Extract the [x, y] coordinate from the center of the cell holding the provided text.  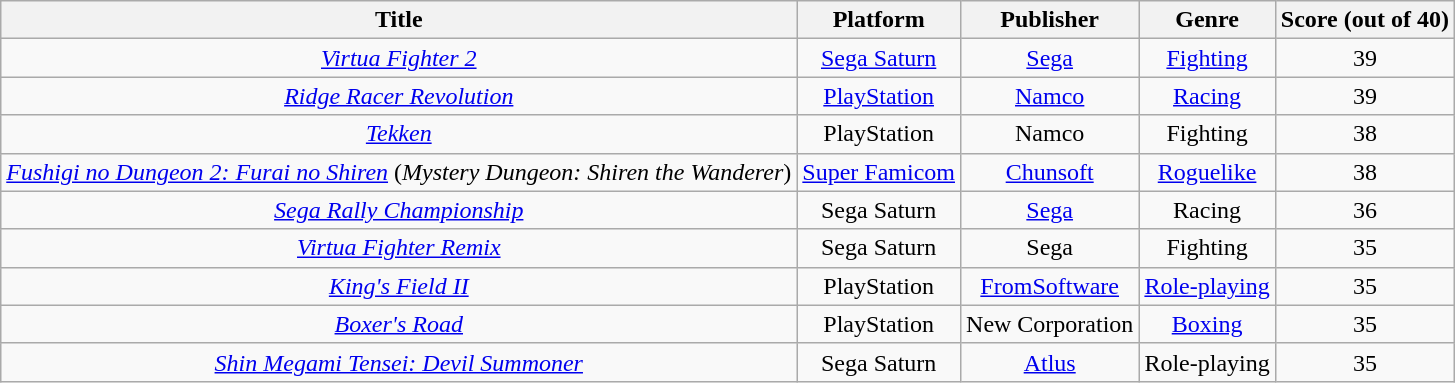
Shin Megami Tensei: Devil Summoner [399, 362]
Title [399, 20]
Boxer's Road [399, 324]
Boxing [1207, 324]
Sega Rally Championship [399, 210]
Super Famicom [879, 172]
Roguelike [1207, 172]
Publisher [1050, 20]
New Corporation [1050, 324]
Fushigi no Dungeon 2: Furai no Shiren (Mystery Dungeon: Shiren the Wanderer) [399, 172]
Atlus [1050, 362]
Ridge Racer Revolution [399, 96]
36 [1364, 210]
Genre [1207, 20]
Score (out of 40) [1364, 20]
Virtua Fighter 2 [399, 58]
King's Field II [399, 286]
Tekken [399, 134]
Chunsoft [1050, 172]
Virtua Fighter Remix [399, 248]
Platform [879, 20]
FromSoftware [1050, 286]
